Search for the cell housing the specified text and yield its [X, Y] center coordinate. 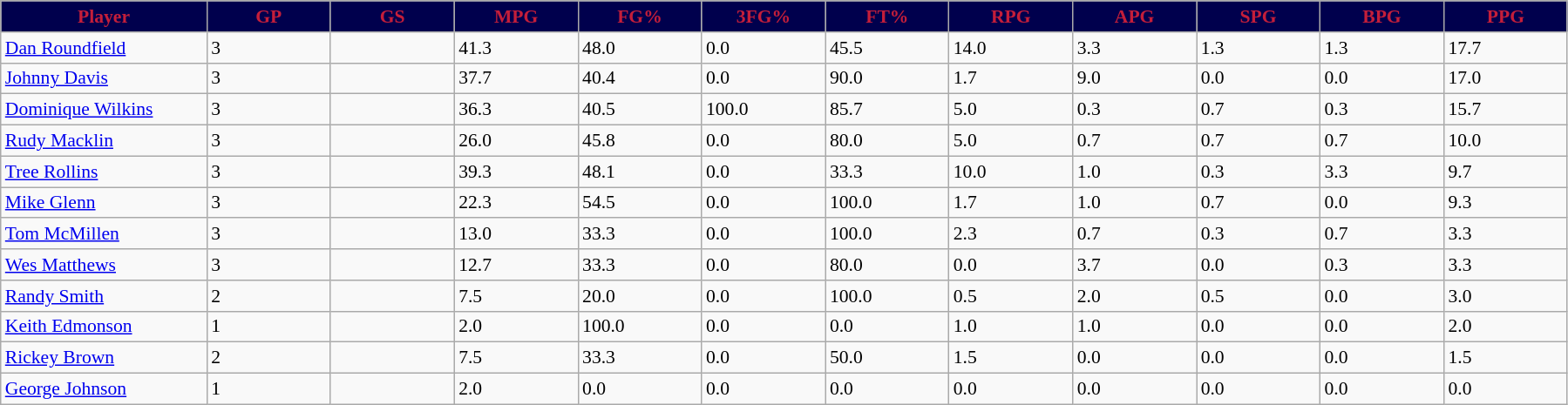
Keith Edmonson [105, 327]
MPG [516, 17]
90.0 [887, 78]
41.3 [516, 48]
Dan Roundfield [105, 48]
22.3 [516, 203]
RPG [1011, 17]
3FG% [764, 17]
37.7 [516, 78]
13.0 [516, 234]
BPG [1382, 17]
APG [1135, 17]
17.0 [1505, 78]
Johnny Davis [105, 78]
40.4 [640, 78]
9.3 [1505, 203]
FT% [887, 17]
12.7 [516, 265]
Player [105, 17]
15.7 [1505, 110]
48.0 [640, 48]
Dominique Wilkins [105, 110]
48.1 [640, 172]
Mike Glenn [105, 203]
GP [268, 17]
9.7 [1505, 172]
14.0 [1011, 48]
20.0 [640, 296]
9.0 [1135, 78]
45.5 [887, 48]
GS [392, 17]
Rickey Brown [105, 358]
FG% [640, 17]
36.3 [516, 110]
George Johnson [105, 389]
Tree Rollins [105, 172]
3.0 [1505, 296]
50.0 [887, 358]
39.3 [516, 172]
17.7 [1505, 48]
Randy Smith [105, 296]
40.5 [640, 110]
Wes Matthews [105, 265]
Rudy Macklin [105, 141]
3.7 [1135, 265]
26.0 [516, 141]
85.7 [887, 110]
PPG [1505, 17]
2.3 [1011, 234]
45.8 [640, 141]
SPG [1259, 17]
54.5 [640, 203]
Tom McMillen [105, 234]
